Extract the [x, y] coordinate from the center of the cell holding the provided text.  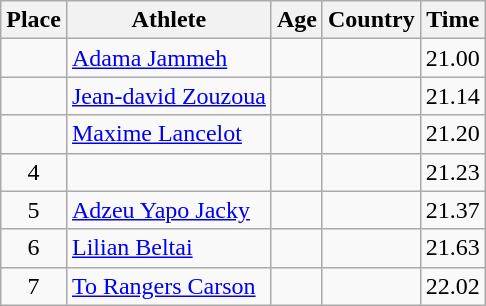
Lilian Beltai [168, 248]
Maxime Lancelot [168, 134]
To Rangers Carson [168, 286]
21.00 [452, 58]
Jean-david Zouzoua [168, 96]
Age [296, 20]
7 [34, 286]
21.20 [452, 134]
6 [34, 248]
21.23 [452, 172]
5 [34, 210]
21.14 [452, 96]
Place [34, 20]
Country [371, 20]
Athlete [168, 20]
Time [452, 20]
21.37 [452, 210]
22.02 [452, 286]
21.63 [452, 248]
4 [34, 172]
Adama Jammeh [168, 58]
Adzeu Yapo Jacky [168, 210]
